Return (x, y) of the center of cell containing provided text 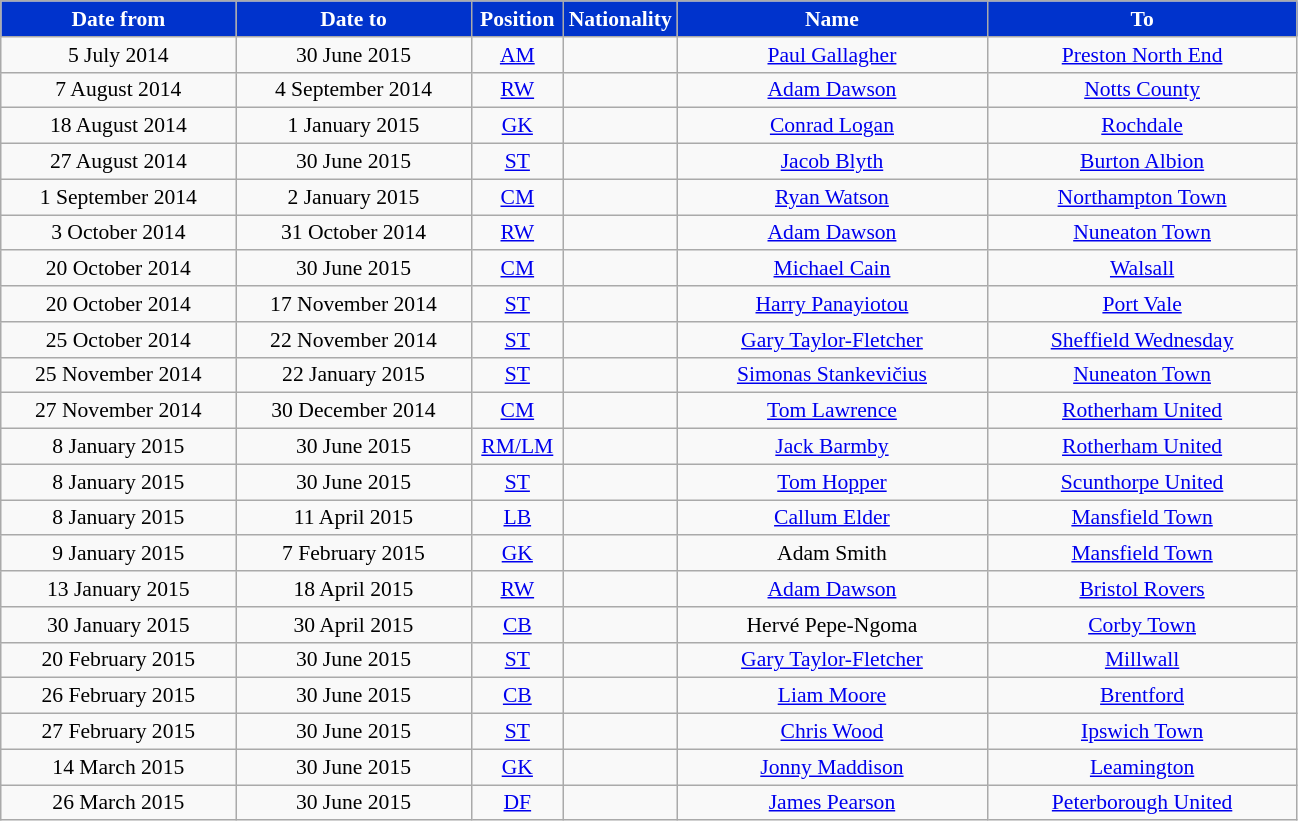
Sheffield Wednesday (1142, 340)
To (1142, 19)
Hervé Pepe-Ngoma (832, 625)
Peterborough United (1142, 803)
DF (518, 803)
25 October 2014 (118, 340)
Burton Albion (1142, 162)
Ipswich Town (1142, 732)
Michael Cain (832, 269)
Position (518, 19)
17 November 2014 (354, 304)
Walsall (1142, 269)
Bristol Rovers (1142, 589)
Nationality (620, 19)
Simonas Stankevičius (832, 375)
Date from (118, 19)
13 January 2015 (118, 589)
Callum Elder (832, 518)
1 January 2015 (354, 126)
30 April 2015 (354, 625)
Preston North End (1142, 55)
Tom Hopper (832, 482)
18 April 2015 (354, 589)
25 November 2014 (118, 375)
4 September 2014 (354, 90)
Jacob Blyth (832, 162)
22 November 2014 (354, 340)
Scunthorpe United (1142, 482)
22 January 2015 (354, 375)
Millwall (1142, 660)
3 October 2014 (118, 233)
Chris Wood (832, 732)
Northampton Town (1142, 197)
Jack Barmby (832, 447)
27 November 2014 (118, 411)
Jonny Maddison (832, 767)
James Pearson (832, 803)
Harry Panayiotou (832, 304)
31 October 2014 (354, 233)
30 December 2014 (354, 411)
2 January 2015 (354, 197)
5 July 2014 (118, 55)
Adam Smith (832, 554)
27 August 2014 (118, 162)
Date to (354, 19)
Conrad Logan (832, 126)
30 January 2015 (118, 625)
27 February 2015 (118, 732)
Paul Gallagher (832, 55)
18 August 2014 (118, 126)
9 January 2015 (118, 554)
Liam Moore (832, 696)
Notts County (1142, 90)
7 August 2014 (118, 90)
Brentford (1142, 696)
Tom Lawrence (832, 411)
AM (518, 55)
20 February 2015 (118, 660)
26 February 2015 (118, 696)
14 March 2015 (118, 767)
1 September 2014 (118, 197)
Port Vale (1142, 304)
Name (832, 19)
LB (518, 518)
Leamington (1142, 767)
Ryan Watson (832, 197)
11 April 2015 (354, 518)
Rochdale (1142, 126)
26 March 2015 (118, 803)
RM/LM (518, 447)
Corby Town (1142, 625)
7 February 2015 (354, 554)
